Determine the (X, Y) coordinate at the center of the cell enclosing the given text.  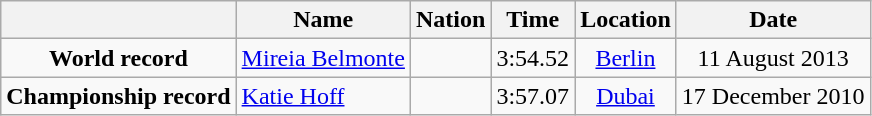
Location (626, 20)
Mireia Belmonte (323, 58)
Time (533, 20)
11 August 2013 (773, 58)
Nation (450, 20)
Championship record (118, 96)
17 December 2010 (773, 96)
3:54.52 (533, 58)
Name (323, 20)
Dubai (626, 96)
World record (118, 58)
Date (773, 20)
3:57.07 (533, 96)
Berlin (626, 58)
Katie Hoff (323, 96)
